Detect which cell encompasses the target text, then output its [x, y] center coordinate. 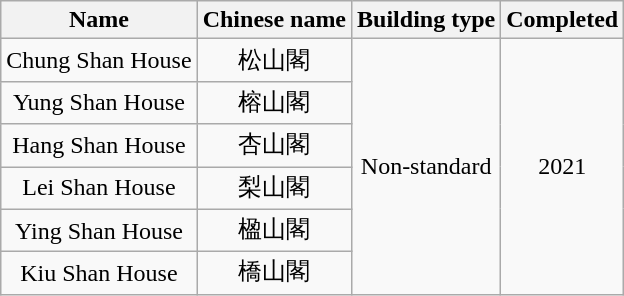
松山閣 [274, 60]
Non-standard [426, 166]
Chinese name [274, 20]
Kiu Shan House [99, 274]
梨山閣 [274, 188]
橋山閣 [274, 274]
Name [99, 20]
2021 [562, 166]
杏山閣 [274, 146]
楹山閣 [274, 230]
Completed [562, 20]
Building type [426, 20]
Hang Shan House [99, 146]
Lei Shan House [99, 188]
Yung Shan House [99, 102]
Chung Shan House [99, 60]
榕山閣 [274, 102]
Ying Shan House [99, 230]
